Provide the (X, Y) coordinate of the cell's center where the given text is located.  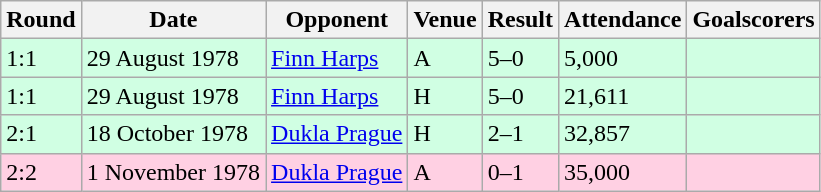
Venue (445, 20)
2:2 (41, 172)
0–1 (520, 172)
Attendance (623, 20)
35,000 (623, 172)
2–1 (520, 134)
5,000 (623, 58)
Goalscorers (754, 20)
Date (173, 20)
18 October 1978 (173, 134)
Result (520, 20)
1 November 1978 (173, 172)
2:1 (41, 134)
21,611 (623, 96)
Round (41, 20)
32,857 (623, 134)
Opponent (337, 20)
